Capture the cell that displays the provided text and extract its [X, Y] central coordinate. 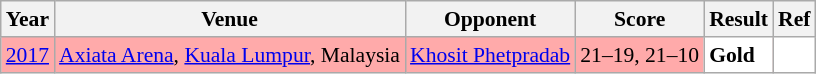
21–19, 21–10 [640, 55]
Axiata Arena, Kuala Lumpur, Malaysia [230, 55]
Opponent [490, 19]
Khosit Phetpradab [490, 55]
Venue [230, 19]
Ref [794, 19]
Gold [738, 55]
Year [28, 19]
Score [640, 19]
2017 [28, 55]
Result [738, 19]
